Detect which cell encompasses the target text, then output its [x, y] center coordinate. 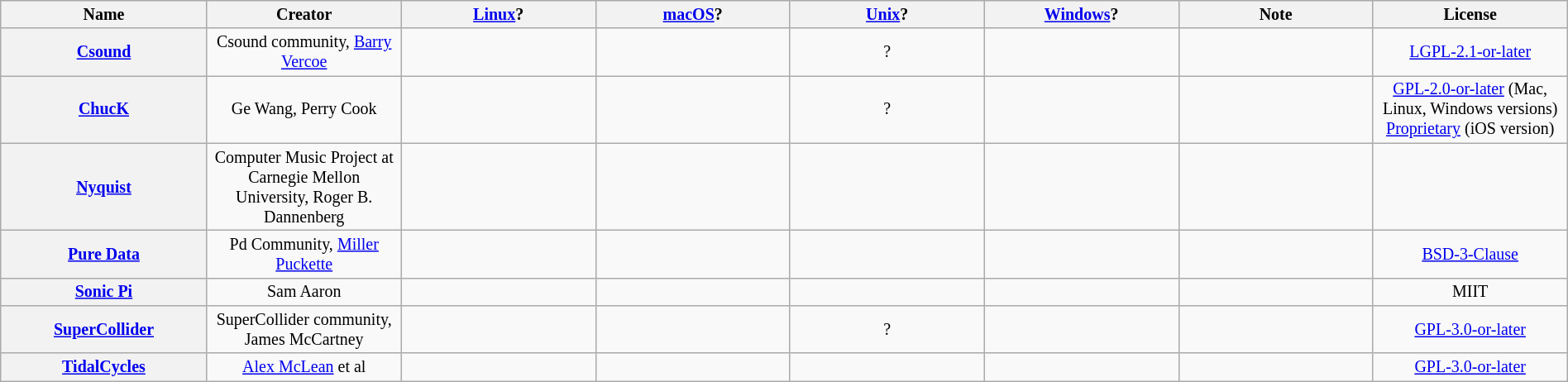
Pd Community, Miller Puckette [304, 255]
TidalCycles [104, 367]
Creator [304, 15]
ChucK [104, 109]
GPL-2.0-or-later (Mac, Linux, Windows versions)Proprietary (iOS version) [1470, 109]
License [1470, 15]
Sam Aaron [304, 291]
Windows? [1082, 15]
MIIT [1470, 291]
Nyquist [104, 187]
Ge Wang, Perry Cook [304, 109]
Note [1275, 15]
BSD-3-Clause [1470, 255]
LGPL-2.1-or-later [1470, 53]
SuperCollider [104, 329]
Name [104, 15]
Csound [104, 53]
SuperCollider community, James McCartney [304, 329]
Unix? [887, 15]
Alex McLean et al [304, 367]
Linux? [498, 15]
Csound community, Barry Vercoe [304, 53]
Pure Data [104, 255]
Computer Music Project at Carnegie Mellon University, Roger B. Dannenberg [304, 187]
Sonic Pi [104, 291]
macOS? [693, 15]
